Determine the [X, Y] coordinate at the center of the cell enclosing the given text.  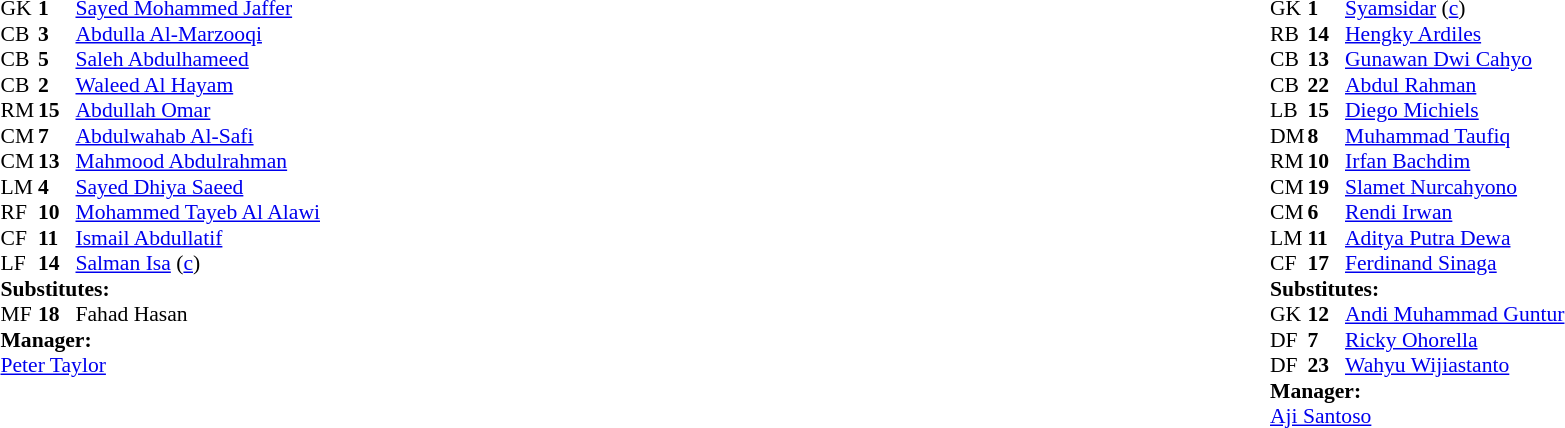
19 [1327, 187]
Mohammed Tayeb Al Alawi [198, 213]
Sayed Dhiya Saeed [198, 187]
12 [1327, 315]
3 [57, 34]
Wahyu Wijiastanto [1454, 365]
4 [57, 187]
Andi Muhammad Guntur [1454, 315]
Waleed Al Hayam [198, 85]
Hengky Ardiles [1454, 34]
MF [19, 315]
GK [1289, 315]
2 [57, 85]
17 [1327, 263]
22 [1327, 85]
6 [1327, 213]
Abdullah Omar [198, 111]
Peter Taylor [160, 365]
Slamet Nurcahyono [1454, 187]
5 [57, 59]
23 [1327, 365]
18 [57, 315]
LF [19, 263]
Abdulla Al-Marzooqi [198, 34]
Diego Michiels [1454, 111]
Abdulwahab Al-Safi [198, 136]
Abdul Rahman [1454, 85]
8 [1327, 136]
Mahmood Abdulrahman [198, 161]
Gunawan Dwi Cahyo [1454, 59]
Rendi Irwan [1454, 213]
RF [19, 213]
Ricky Ohorella [1454, 340]
Ferdinand Sinaga [1454, 263]
DM [1289, 136]
Muhammad Taufiq [1454, 136]
Saleh Abdulhameed [198, 59]
Ismail Abdullatif [198, 238]
Aditya Putra Dewa [1454, 238]
LB [1289, 111]
RB [1289, 34]
Irfan Bachdim [1454, 161]
Salman Isa (c) [198, 263]
Fahad Hasan [198, 315]
